Find where the given text appears and provide that cell's center as (X, Y) coordinate. 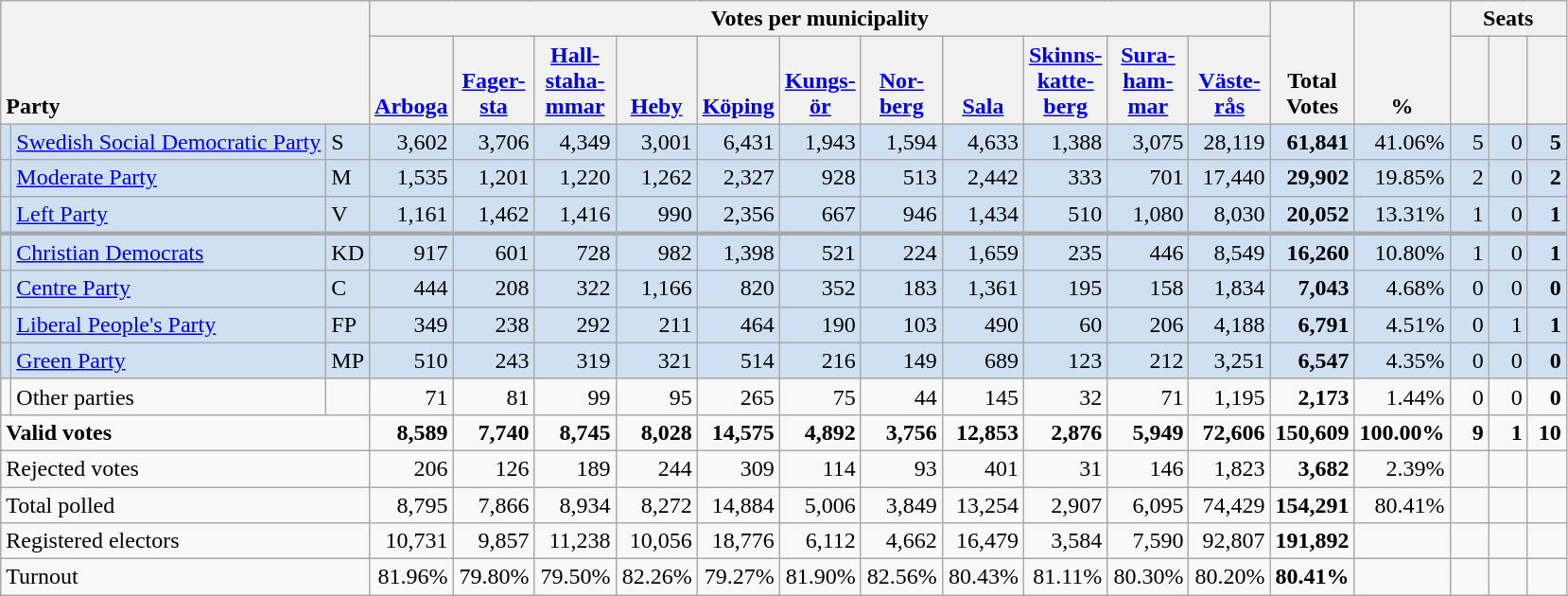
7,866 (494, 504)
17,440 (1229, 178)
946 (901, 215)
149 (901, 360)
Arboga (411, 80)
1,594 (901, 142)
10.80% (1402, 253)
1,388 (1065, 142)
3,682 (1313, 468)
6,095 (1148, 504)
Heby (656, 80)
292 (575, 324)
82.56% (901, 577)
990 (656, 215)
1,201 (494, 178)
321 (656, 360)
Fager- sta (494, 80)
8,745 (575, 432)
Moderate Party (168, 178)
1,659 (983, 253)
154,291 (1313, 504)
183 (901, 289)
1,434 (983, 215)
3,602 (411, 142)
8,795 (411, 504)
75 (820, 396)
1,161 (411, 215)
3,251 (1229, 360)
M (348, 178)
319 (575, 360)
235 (1065, 253)
9,857 (494, 541)
Seats (1507, 19)
80.43% (983, 577)
28,119 (1229, 142)
667 (820, 215)
2,327 (738, 178)
93 (901, 468)
32 (1065, 396)
146 (1148, 468)
1,195 (1229, 396)
Other parties (168, 396)
3,075 (1148, 142)
19.85% (1402, 178)
81.11% (1065, 577)
1,166 (656, 289)
20,052 (1313, 215)
4,349 (575, 142)
3,849 (901, 504)
80.30% (1148, 577)
S (348, 142)
99 (575, 396)
10 (1547, 432)
212 (1148, 360)
917 (411, 253)
95 (656, 396)
Green Party (168, 360)
189 (575, 468)
4.35% (1402, 360)
464 (738, 324)
74,429 (1229, 504)
514 (738, 360)
79.50% (575, 577)
14,575 (738, 432)
6,547 (1313, 360)
3,706 (494, 142)
100.00% (1402, 432)
5,006 (820, 504)
Nor- berg (901, 80)
238 (494, 324)
8,589 (411, 432)
689 (983, 360)
12,853 (983, 432)
1,080 (1148, 215)
Sala (983, 80)
701 (1148, 178)
401 (983, 468)
1,416 (575, 215)
Köping (738, 80)
2,173 (1313, 396)
81 (494, 396)
216 (820, 360)
Votes per municipality (820, 19)
8,934 (575, 504)
446 (1148, 253)
224 (901, 253)
FP (348, 324)
Hall- staha- mmar (575, 80)
1,361 (983, 289)
145 (983, 396)
982 (656, 253)
208 (494, 289)
1,220 (575, 178)
4.68% (1402, 289)
Valid votes (185, 432)
79.80% (494, 577)
7,043 (1313, 289)
4,633 (983, 142)
MP (348, 360)
8,030 (1229, 215)
728 (575, 253)
Swedish Social Democratic Party (168, 142)
1,262 (656, 178)
Total polled (185, 504)
16,260 (1313, 253)
81.96% (411, 577)
Kungs- ör (820, 80)
9 (1470, 432)
72,606 (1229, 432)
13,254 (983, 504)
4,188 (1229, 324)
123 (1065, 360)
6,791 (1313, 324)
2,907 (1065, 504)
Liberal People's Party (168, 324)
6,431 (738, 142)
10,731 (411, 541)
158 (1148, 289)
126 (494, 468)
18,776 (738, 541)
Turnout (185, 577)
Väste- rås (1229, 80)
3,756 (901, 432)
1,943 (820, 142)
80.20% (1229, 577)
13.31% (1402, 215)
150,609 (1313, 432)
195 (1065, 289)
3,584 (1065, 541)
114 (820, 468)
2.39% (1402, 468)
490 (983, 324)
Left Party (168, 215)
11,238 (575, 541)
191,892 (1313, 541)
8,549 (1229, 253)
4,662 (901, 541)
Centre Party (168, 289)
244 (656, 468)
7,590 (1148, 541)
1.44% (1402, 396)
1,834 (1229, 289)
521 (820, 253)
2,442 (983, 178)
513 (901, 178)
79.27% (738, 577)
1,823 (1229, 468)
190 (820, 324)
1,398 (738, 253)
2,356 (738, 215)
1,535 (411, 178)
7,740 (494, 432)
44 (901, 396)
Registered electors (185, 541)
16,479 (983, 541)
Christian Democrats (168, 253)
60 (1065, 324)
352 (820, 289)
KD (348, 253)
601 (494, 253)
3,001 (656, 142)
31 (1065, 468)
Sura- ham- mar (1148, 80)
322 (575, 289)
Total Votes (1313, 62)
Party (185, 62)
5,949 (1148, 432)
928 (820, 178)
V (348, 215)
309 (738, 468)
4,892 (820, 432)
333 (1065, 178)
1,462 (494, 215)
C (348, 289)
349 (411, 324)
29,902 (1313, 178)
265 (738, 396)
41.06% (1402, 142)
Rejected votes (185, 468)
81.90% (820, 577)
% (1402, 62)
10,056 (656, 541)
4.51% (1402, 324)
8,272 (656, 504)
103 (901, 324)
243 (494, 360)
211 (656, 324)
82.26% (656, 577)
8,028 (656, 432)
444 (411, 289)
92,807 (1229, 541)
61,841 (1313, 142)
6,112 (820, 541)
Skinns- katte- berg (1065, 80)
820 (738, 289)
2,876 (1065, 432)
14,884 (738, 504)
